Scan for the cell matching the given text and deliver its [X, Y] coordinate at center. 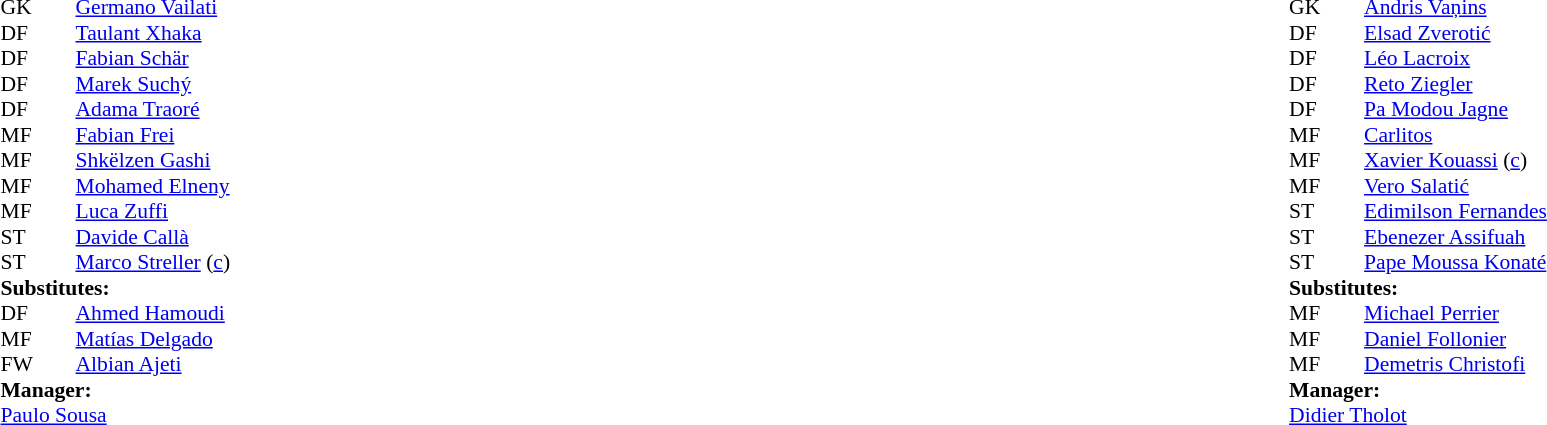
Vero Salatić [1456, 186]
Mohamed Elneny [154, 186]
Ebenezer Assifuah [1456, 237]
Elsad Zverotić [1456, 33]
Albian Ajeti [154, 365]
Edimilson Fernandes [1456, 211]
Fabian Schär [154, 59]
Matías Delgado [154, 339]
Shkëlzen Gashi [154, 161]
Daniel Follonier [1456, 339]
Xavier Kouassi (c) [1456, 161]
Marco Streller (c) [154, 263]
Demetris Christofi [1456, 365]
FW [19, 365]
Ahmed Hamoudi [154, 313]
Taulant Xhaka [154, 33]
Pape Moussa Konaté [1456, 263]
Reto Ziegler [1456, 84]
Léo Lacroix [1456, 59]
Carlitos [1456, 135]
Fabian Frei [154, 135]
Pa Modou Jagne [1456, 109]
Davide Callà [154, 237]
Marek Suchý [154, 84]
Adama Traoré [154, 109]
Luca Zuffi [154, 211]
Michael Perrier [1456, 313]
